Return the (x, y) coordinate for the center point of the cell that contains the specified text.  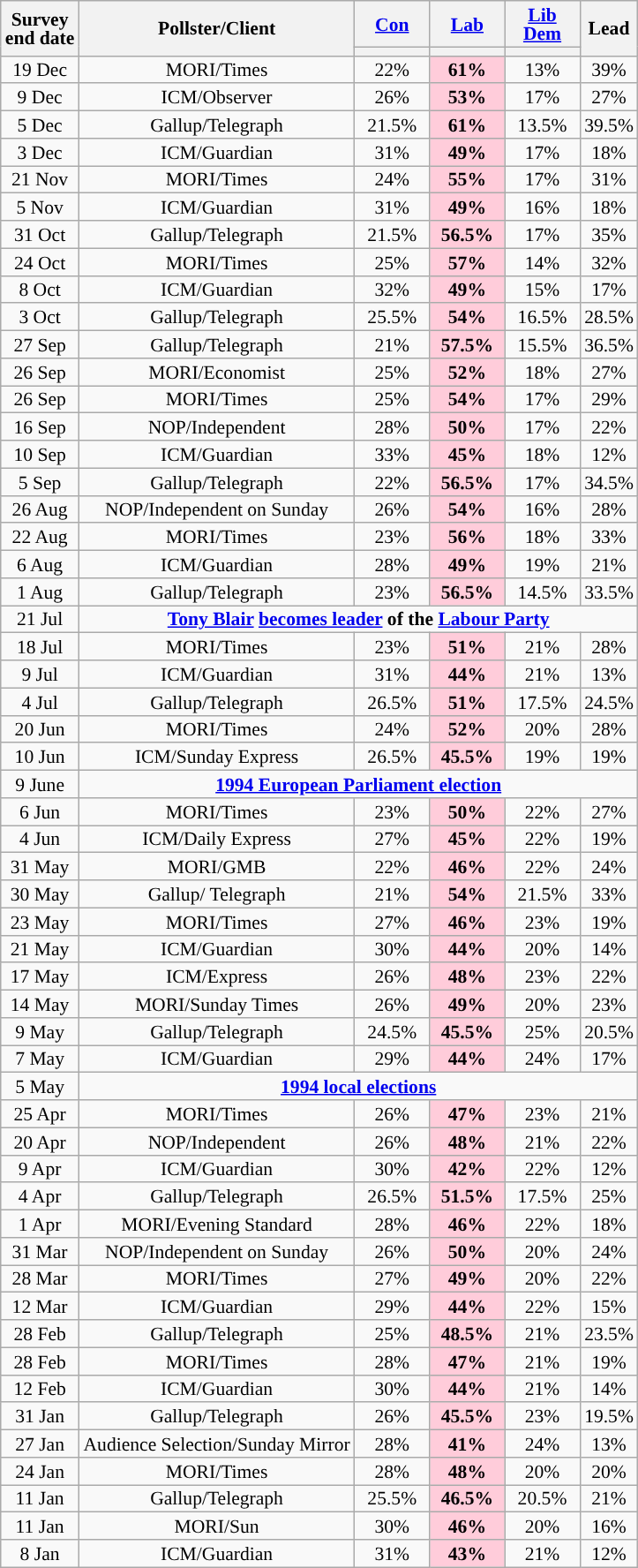
55% (468, 180)
25 Apr (41, 1114)
57.5% (468, 344)
57% (468, 261)
Surveyend date (41, 28)
Lib Dem (542, 24)
7 May (41, 1059)
MORI/Sunday Times (216, 1005)
ICM/Daily Express (216, 839)
30 May (41, 893)
13.5% (542, 125)
9 June (41, 784)
9 Dec (41, 97)
31 May (41, 867)
24 Jan (41, 1471)
14.5% (542, 592)
19.5% (609, 1416)
28.5% (609, 318)
28 Mar (41, 1278)
12 Feb (41, 1388)
4 Jun (41, 839)
21 Jul (41, 620)
56% (468, 537)
MORI/Economist (216, 373)
46.5% (468, 1499)
18 Jul (41, 646)
48.5% (468, 1333)
ICM/Observer (216, 97)
Lab (468, 24)
5 Nov (41, 207)
43% (468, 1554)
39% (609, 69)
15.5% (542, 344)
39.5% (609, 125)
34.5% (609, 482)
53% (468, 97)
MORI/GMB (216, 867)
41% (468, 1444)
1 Aug (41, 592)
5 Dec (41, 125)
10 Jun (41, 758)
9 May (41, 1031)
Pollster/Client (216, 28)
6 Jun (41, 812)
3 Oct (41, 318)
9 Apr (41, 1169)
4 Jul (41, 701)
1994 local elections (358, 1086)
14 May (41, 1005)
MORI/Evening Standard (216, 1224)
36.5% (609, 344)
27 Sep (41, 344)
8 Oct (41, 290)
21 Nov (41, 180)
Tony Blair becomes leader of the Labour Party (358, 620)
12 Mar (41, 1307)
ICM/Express (216, 976)
23.5% (609, 1333)
16.5% (542, 318)
35% (609, 235)
22 Aug (41, 537)
Con (392, 24)
21 May (41, 948)
Audience Selection/Sunday Mirror (216, 1444)
16 Sep (41, 427)
Lead (609, 28)
51.5% (468, 1197)
23 May (41, 922)
Gallup/ Telegraph (216, 893)
17 May (41, 976)
31 Jan (41, 1416)
1 Apr (41, 1224)
31 Mar (41, 1252)
ICM/Sunday Express (216, 758)
42% (468, 1169)
8 Jan (41, 1554)
24 Oct (41, 261)
3 Dec (41, 152)
20 Jun (41, 729)
9 Jul (41, 675)
33.5% (609, 592)
27 Jan (41, 1444)
19 Dec (41, 69)
5 Sep (41, 482)
1994 European Parliament election (358, 784)
20 Apr (41, 1141)
31 Oct (41, 235)
6 Aug (41, 565)
26 Aug (41, 509)
10 Sep (41, 454)
5 May (41, 1086)
4 Apr (41, 1197)
MORI/Sun (216, 1526)
